Locate the cell with the specified text and output its [x, y] center coordinate. 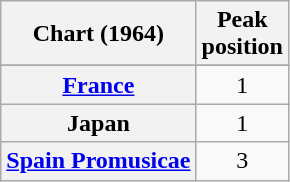
France [98, 85]
Chart (1964) [98, 34]
Japan [98, 123]
3 [242, 161]
Peakposition [242, 34]
Spain Promusicae [98, 161]
